Detect which cell encompasses the target text, then output its [x, y] center coordinate. 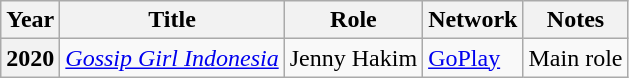
Notes [576, 20]
2020 [30, 58]
Title [172, 20]
Main role [576, 58]
Network [473, 20]
Role [353, 20]
Year [30, 20]
GoPlay [473, 58]
Jenny Hakim [353, 58]
Gossip Girl Indonesia [172, 58]
